Detect which cell encompasses the target text, then output its (x, y) center coordinate. 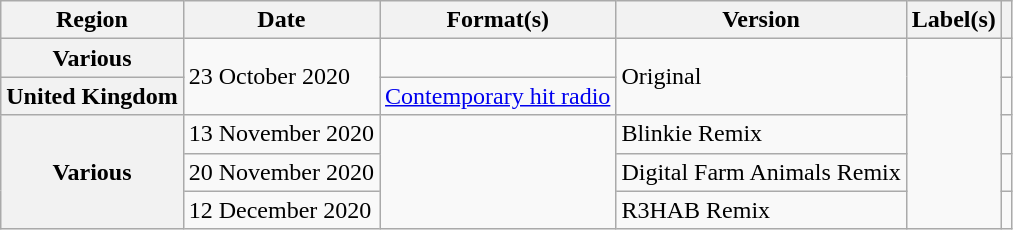
Version (761, 20)
United Kingdom (92, 96)
Date (281, 20)
Format(s) (498, 20)
Digital Farm Animals Remix (761, 172)
Region (92, 20)
23 October 2020 (281, 77)
Original (761, 77)
12 December 2020 (281, 210)
R3HAB Remix (761, 210)
Label(s) (954, 20)
Blinkie Remix (761, 134)
20 November 2020 (281, 172)
Contemporary hit radio (498, 96)
13 November 2020 (281, 134)
